Determine the [x, y] coordinate at the center of the cell enclosing the given text.  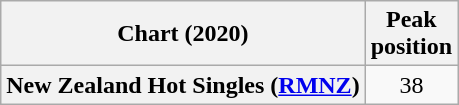
38 [411, 85]
New Zealand Hot Singles (RMNZ) [183, 85]
Peakposition [411, 34]
Chart (2020) [183, 34]
